From the cell containing the given text, extract its center point as (x, y) coordinate. 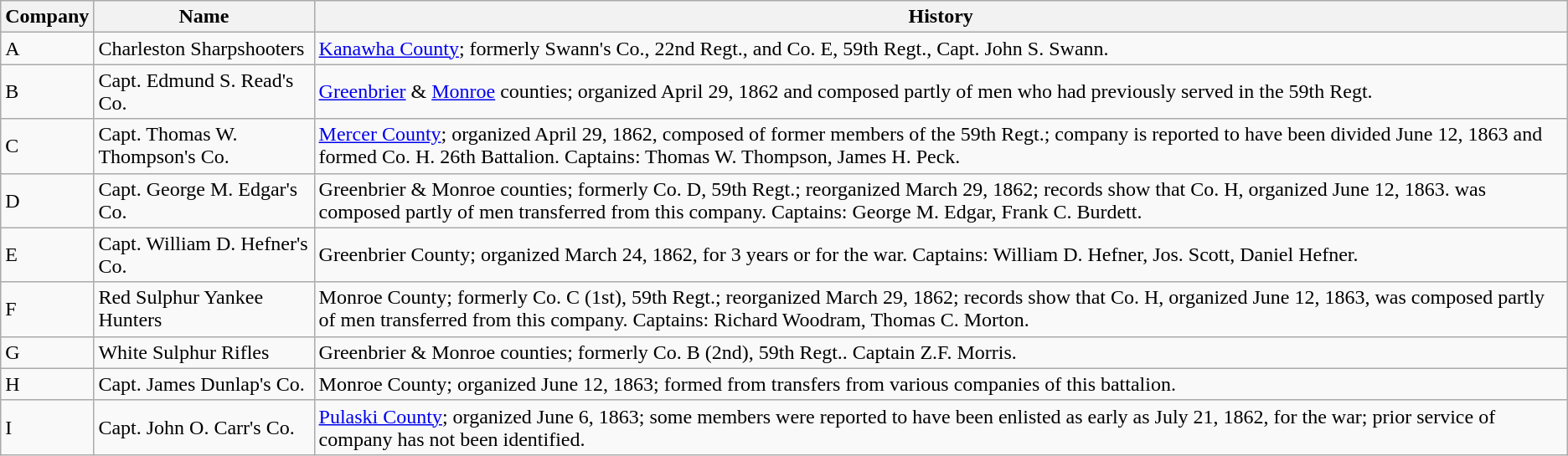
Greenbrier & Monroe counties; organized April 29, 1862 and composed partly of men who had previously served in the 59th Regt. (941, 92)
Kanawha County; formerly Swann's Co., 22nd Regt., and Co. E, 59th Regt., Capt. John S. Swann. (941, 49)
Name (204, 17)
D (47, 201)
Company (47, 17)
A (47, 49)
Greenbrier & Monroe counties; formerly Co. B (2nd), 59th Regt.. Captain Z.F. Morris. (941, 352)
F (47, 310)
Capt. Thomas W. Thompson's Co. (204, 146)
Capt. James Dunlap's Co. (204, 384)
H (47, 384)
White Sulphur Rifles (204, 352)
C (47, 146)
I (47, 427)
Monroe County; organized June 12, 1863; formed from transfers from various companies of this battalion. (941, 384)
Charleston Sharpshooters (204, 49)
G (47, 352)
Capt. Edmund S. Read's Co. (204, 92)
History (941, 17)
Greenbrier County; organized March 24, 1862, for 3 years or for the war. Captains: William D. Hefner, Jos. Scott, Daniel Hefner. (941, 254)
E (47, 254)
Capt. George M. Edgar's Co. (204, 201)
Capt. John O. Carr's Co. (204, 427)
B (47, 92)
Red Sulphur Yankee Hunters (204, 310)
Capt. William D. Hefner's Co. (204, 254)
